Find where the given text appears and provide that cell's center as (X, Y) coordinate. 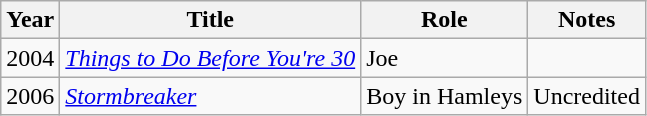
Year (30, 20)
Uncredited (587, 96)
Role (444, 20)
Things to Do Before You're 30 (210, 58)
Notes (587, 20)
2004 (30, 58)
Title (210, 20)
Stormbreaker (210, 96)
Boy in Hamleys (444, 96)
Joe (444, 58)
2006 (30, 96)
